Find where the given text appears and provide that cell's center as (X, Y) coordinate. 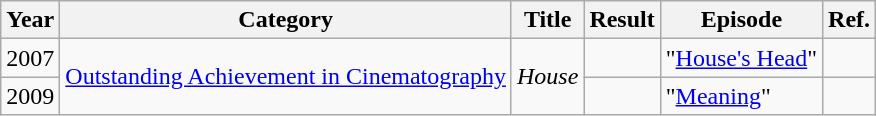
Title (547, 20)
"House's Head" (741, 58)
2007 (30, 58)
"Meaning" (741, 96)
Category (286, 20)
Ref. (850, 20)
2009 (30, 96)
House (547, 77)
Outstanding Achievement in Cinematography (286, 77)
Result (622, 20)
Year (30, 20)
Episode (741, 20)
